Scan for the cell matching the given text and deliver its (x, y) coordinate at center. 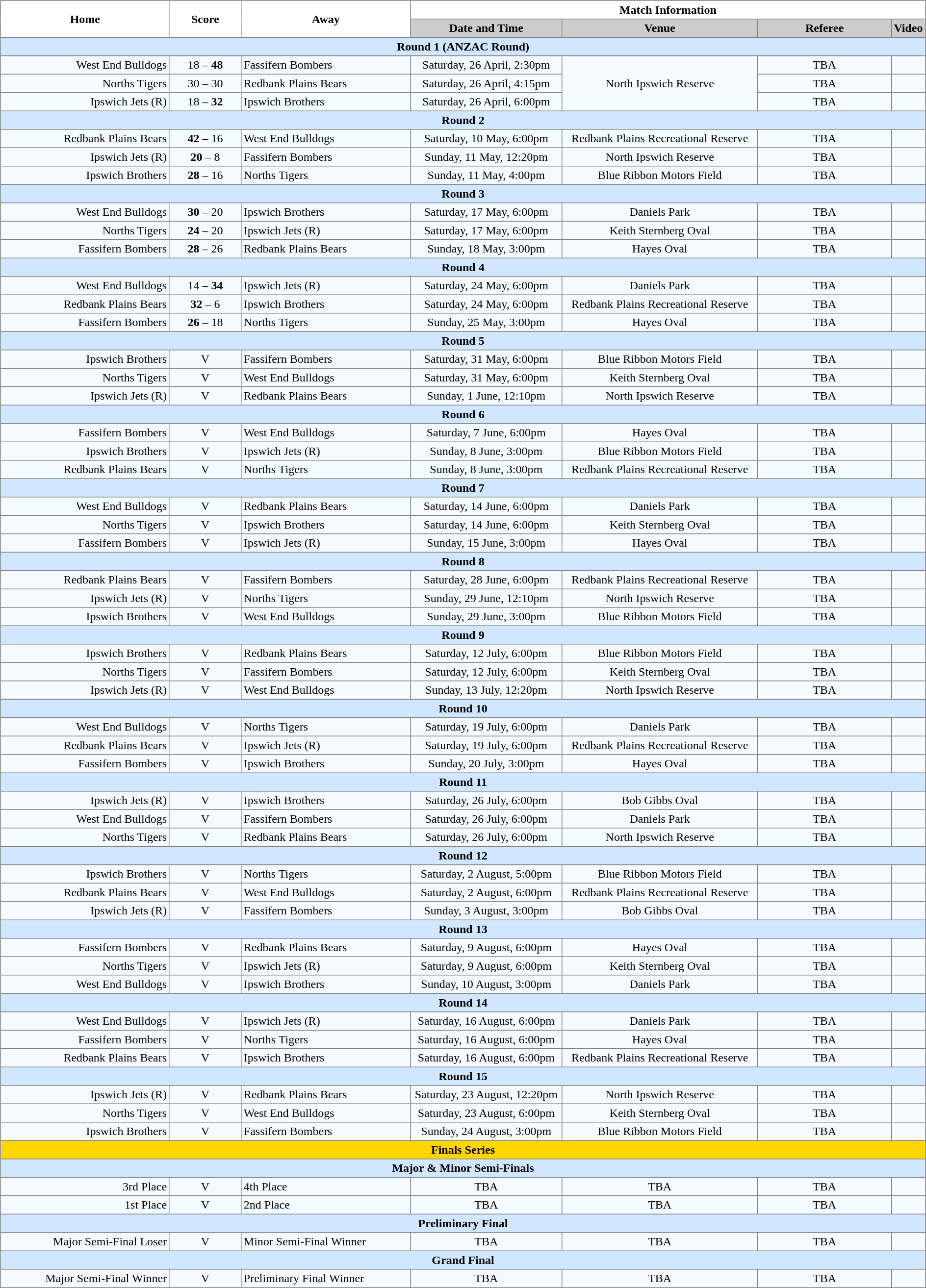
42 – 16 (205, 139)
Date and Time (487, 28)
Major Semi-Final Loser (85, 1242)
Sunday, 11 May, 12:20pm (487, 157)
Round 15 (463, 1076)
28 – 16 (205, 176)
Grand Final (463, 1260)
Round 13 (463, 929)
Round 3 (463, 194)
Round 8 (463, 561)
Saturday, 2 August, 5:00pm (487, 874)
Saturday, 26 April, 2:30pm (487, 65)
Saturday, 7 June, 6:00pm (487, 433)
18 – 32 (205, 102)
Sunday, 29 June, 3:00pm (487, 617)
30 – 30 (205, 83)
Sunday, 13 July, 12:20pm (487, 690)
Sunday, 20 July, 3:00pm (487, 764)
Round 5 (463, 341)
Referee (824, 28)
Major & Minor Semi-Finals (463, 1168)
1st Place (85, 1205)
Venue (660, 28)
Video (908, 28)
Away (326, 19)
Round 4 (463, 267)
Saturday, 2 August, 6:00pm (487, 892)
Preliminary Final Winner (326, 1279)
Round 12 (463, 856)
Saturday, 10 May, 6:00pm (487, 139)
Home (85, 19)
Sunday, 24 August, 3:00pm (487, 1132)
Minor Semi-Final Winner (326, 1242)
Round 14 (463, 1003)
Round 10 (463, 708)
Saturday, 26 April, 4:15pm (487, 83)
Round 7 (463, 488)
Sunday, 18 May, 3:00pm (487, 249)
Saturday, 23 August, 12:20pm (487, 1095)
20 – 8 (205, 157)
26 – 18 (205, 323)
Sunday, 11 May, 4:00pm (487, 176)
Preliminary Final (463, 1223)
Sunday, 10 August, 3:00pm (487, 985)
30 – 20 (205, 212)
Score (205, 19)
28 – 26 (205, 249)
Round 11 (463, 782)
14 – 34 (205, 286)
Sunday, 3 August, 3:00pm (487, 911)
Saturday, 26 April, 6:00pm (487, 102)
Major Semi-Final Winner (85, 1279)
Round 2 (463, 120)
Saturday, 28 June, 6:00pm (487, 580)
3rd Place (85, 1187)
Saturday, 23 August, 6:00pm (487, 1113)
Sunday, 29 June, 12:10pm (487, 598)
Round 9 (463, 635)
24 – 20 (205, 230)
2nd Place (326, 1205)
Match Information (668, 10)
18 – 48 (205, 65)
32 – 6 (205, 304)
Finals Series (463, 1150)
4th Place (326, 1187)
Sunday, 25 May, 3:00pm (487, 323)
Round 6 (463, 414)
Round 1 (ANZAC Round) (463, 47)
Sunday, 1 June, 12:10pm (487, 396)
Sunday, 15 June, 3:00pm (487, 543)
